Locate the cell with the specified text and output its (X, Y) center coordinate. 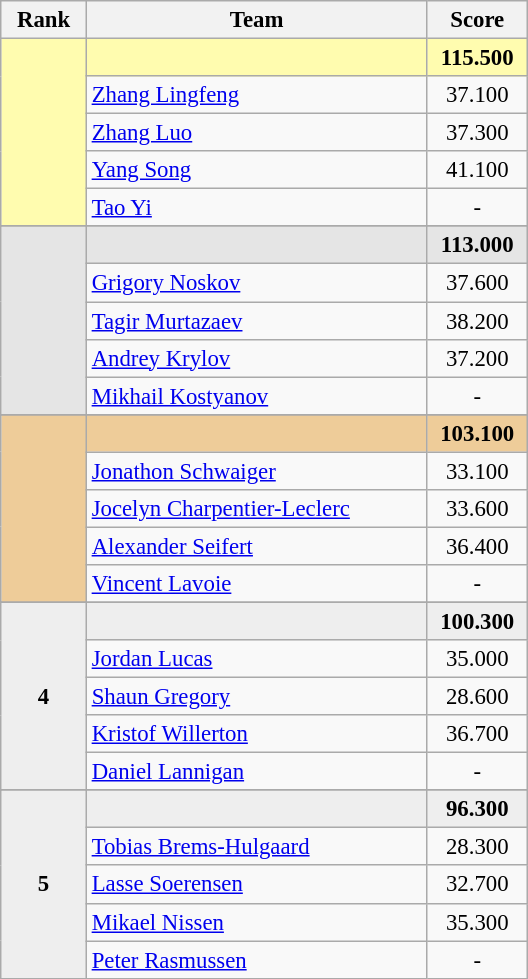
28.600 (478, 697)
38.200 (478, 321)
Tagir Murtazaev (256, 321)
Vincent Lavoie (256, 584)
Zhang Lingfeng (256, 95)
Peter Rasmussen (256, 960)
41.100 (478, 170)
Daniel Lannigan (256, 772)
Mikhail Kostyanov (256, 396)
37.300 (478, 133)
Tao Yi (256, 208)
Alexander Seifert (256, 546)
33.100 (478, 471)
Jonathon Schwaiger (256, 471)
36.400 (478, 546)
Zhang Luo (256, 133)
Team (256, 20)
Yang Song (256, 170)
Shaun Gregory (256, 697)
103.100 (478, 433)
36.700 (478, 734)
Lasse Soerensen (256, 885)
Kristof Willerton (256, 734)
Andrey Krylov (256, 358)
113.000 (478, 245)
37.600 (478, 283)
37.100 (478, 95)
35.300 (478, 922)
33.600 (478, 509)
4 (44, 696)
Rank (44, 20)
35.000 (478, 659)
115.500 (478, 58)
Grigory Noskov (256, 283)
37.200 (478, 358)
Jordan Lucas (256, 659)
96.300 (478, 809)
100.300 (478, 621)
Mikael Nissen (256, 922)
28.300 (478, 847)
Tobias Brems-Hulgaard (256, 847)
32.700 (478, 885)
5 (44, 884)
Jocelyn Charpentier-Leclerc (256, 509)
Score (478, 20)
